For the text-containing cell, return its midpoint in (X, Y) coordinate format. 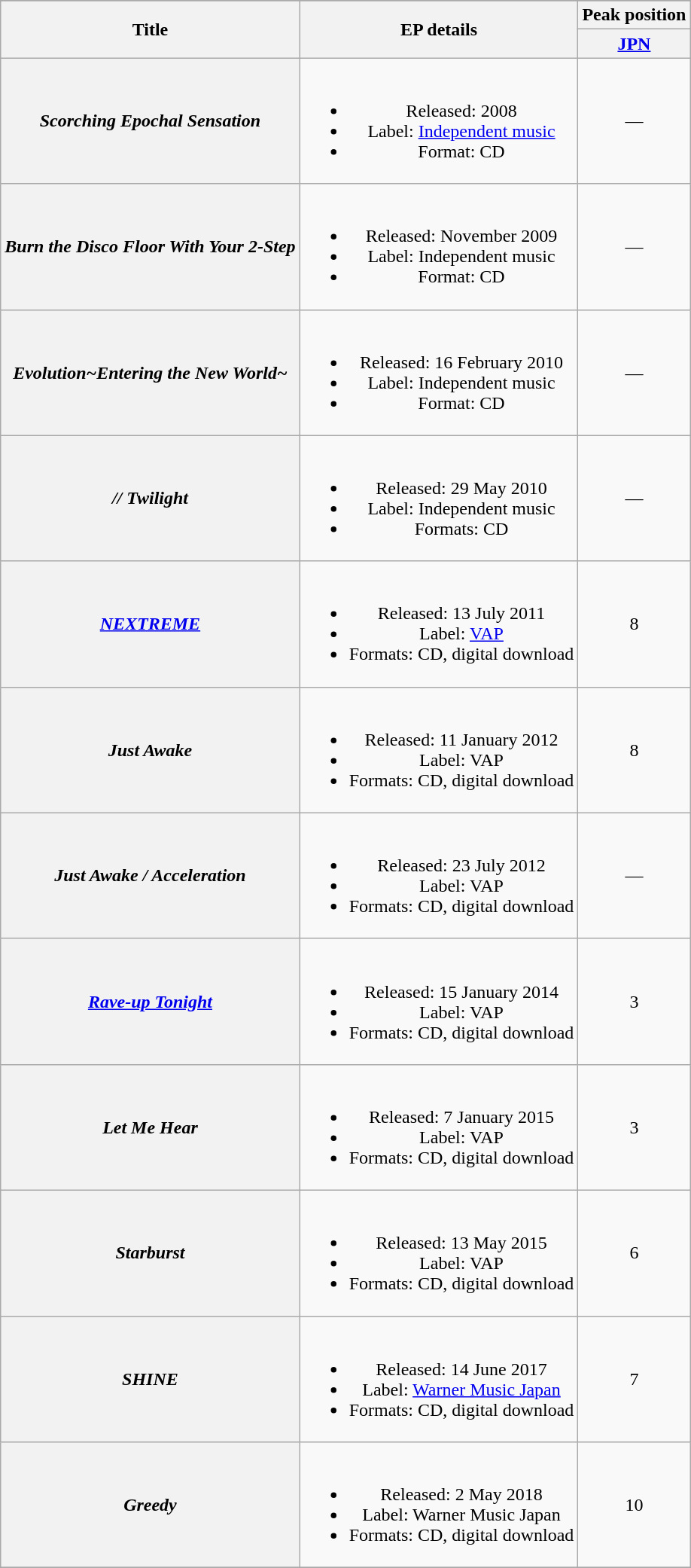
Evolution~Entering the New World~ (151, 372)
Burn the Disco Floor With Your 2-Step (151, 247)
Released: 13 July 2011Label: VAPFormats: CD, digital download (439, 624)
Released: 2008Label: Independent musicFormat: CD (439, 120)
Released: 16 February 2010Label: Independent musicFormat: CD (439, 372)
Starburst (151, 1253)
Rave-up Tonight (151, 1002)
Released: 23 July 2012Label: VAPFormats: CD, digital download (439, 875)
Greedy (151, 1505)
10 (634, 1505)
6 (634, 1253)
Title (151, 29)
EP details (439, 29)
Just Awake / Acceleration (151, 875)
Peak position (634, 15)
Released: 7 January 2015Label: VAPFormats: CD, digital download (439, 1127)
SHINE (151, 1380)
Released: 2 May 2018Label: Warner Music JapanFormats: CD, digital download (439, 1505)
Released: November 2009Label: Independent musicFormat: CD (439, 247)
Released: 29 May 2010Label: Independent musicFormats: CD (439, 499)
7 (634, 1380)
// Twilight (151, 499)
Scorching Epochal Sensation (151, 120)
Released: 13 May 2015Label: VAPFormats: CD, digital download (439, 1253)
Just Awake (151, 750)
Released: 15 January 2014Label: VAPFormats: CD, digital download (439, 1002)
Released: 14 June 2017Label: Warner Music JapanFormats: CD, digital download (439, 1380)
JPN (634, 44)
NEXTREME (151, 624)
Let Me Hear (151, 1127)
Released: 11 January 2012Label: VAPFormats: CD, digital download (439, 750)
